Scan for the cell matching the given text and deliver its [x, y] coordinate at center. 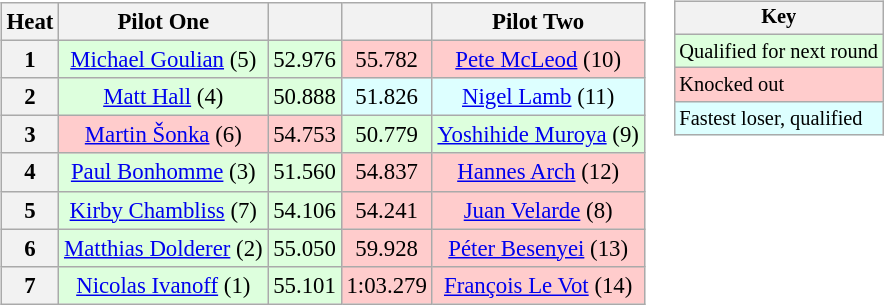
1:03.279 [386, 285]
51.826 [386, 97]
54.106 [304, 210]
4 [30, 172]
52.976 [304, 60]
Pilot One [164, 22]
55.101 [304, 285]
50.779 [386, 135]
6 [30, 248]
Yoshihide Muroya (9) [538, 135]
7 [30, 285]
Pilot Two [538, 22]
2 [30, 97]
Kirby Chambliss (7) [164, 210]
Qualified for next round [778, 51]
Michael Goulian (5) [164, 60]
Péter Besenyei (13) [538, 248]
Paul Bonhomme (3) [164, 172]
51.560 [304, 172]
Heat [30, 22]
50.888 [304, 97]
55.782 [386, 60]
5 [30, 210]
Martin Šonka (6) [164, 135]
Matt Hall (4) [164, 97]
Nigel Lamb (11) [538, 97]
Key [778, 18]
3 [30, 135]
Nicolas Ivanoff (1) [164, 285]
1 [30, 60]
Hannes Arch (12) [538, 172]
54.753 [304, 135]
54.837 [386, 172]
Pete McLeod (10) [538, 60]
Juan Velarde (8) [538, 210]
54.241 [386, 210]
François Le Vot (14) [538, 285]
59.928 [386, 248]
Fastest loser, qualified [778, 119]
Matthias Dolderer (2) [164, 248]
Knocked out [778, 85]
55.050 [304, 248]
